Capture the cell that displays the provided text and extract its [x, y] central coordinate. 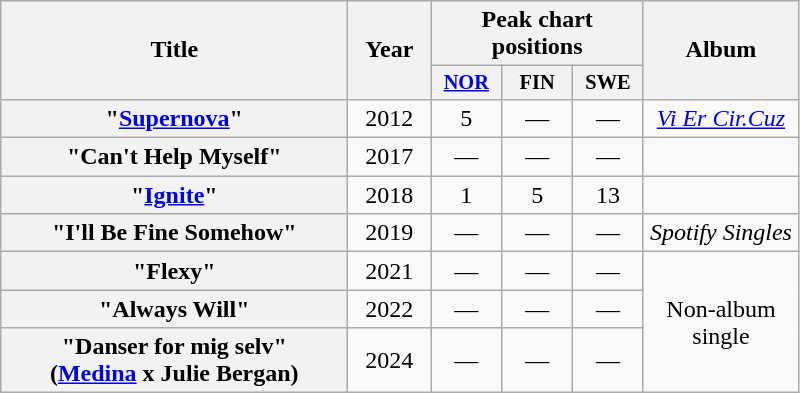
Year [390, 50]
"Supernova" [174, 118]
2018 [390, 195]
SWE [608, 83]
2021 [390, 271]
13 [608, 195]
Peak chart positions [538, 34]
"Always Will" [174, 309]
Non-album single [720, 322]
FIN [538, 83]
NOR [466, 83]
2012 [390, 118]
"Danser for mig selv"(Medina x Julie Bergan) [174, 360]
Spotify Singles [720, 233]
2024 [390, 360]
1 [466, 195]
2022 [390, 309]
"I'll Be Fine Somehow" [174, 233]
"Flexy" [174, 271]
Vi Er Cir.Cuz [720, 118]
"Ignite" [174, 195]
2019 [390, 233]
2017 [390, 157]
"Can't Help Myself" [174, 157]
Album [720, 50]
Title [174, 50]
